Output the (X, Y) coordinate of the center of the cell containing the given text.  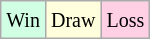
Win (24, 20)
Draw (72, 20)
Loss (126, 20)
